From the cell containing the given text, extract its center point as [X, Y] coordinate. 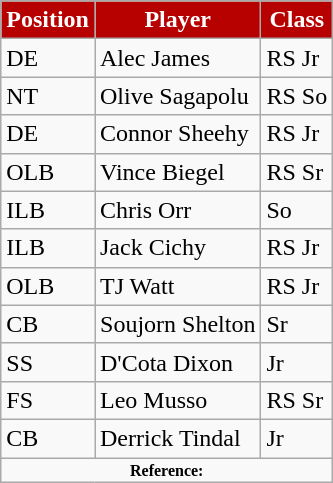
TJ Watt [177, 286]
Jack Cichy [177, 248]
Reference: [167, 470]
Derrick Tindal [177, 438]
Class [297, 20]
Soujorn Shelton [177, 324]
D'Cota Dixon [177, 362]
Vince Biegel [177, 172]
Connor Sheehy [177, 134]
Alec James [177, 58]
FS [48, 400]
SS [48, 362]
NT [48, 96]
Player [177, 20]
So [297, 210]
Chris Orr [177, 210]
Leo Musso [177, 400]
Olive Sagapolu [177, 96]
Sr [297, 324]
Position [48, 20]
RS So [297, 96]
